Identify which cell holds the provided text, then report its [x, y] central coordinate. 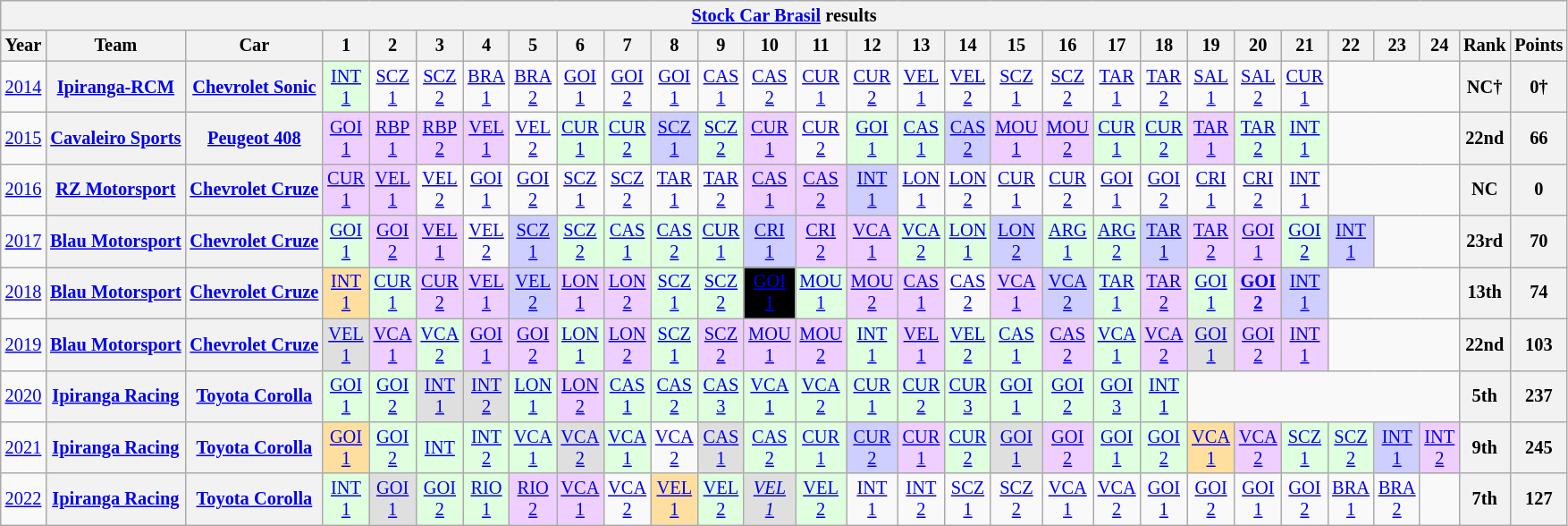
SAL2 [1259, 87]
2016 [23, 190]
Points [1538, 46]
SAL1 [1210, 87]
ARG1 [1067, 242]
5th [1484, 396]
23rd [1484, 242]
245 [1538, 447]
Team [115, 46]
3 [440, 46]
2017 [23, 242]
17 [1117, 46]
CAS3 [721, 396]
9th [1484, 447]
2020 [23, 396]
RZ Motorsport [115, 190]
INT [440, 447]
13 [921, 46]
21 [1305, 46]
0† [1538, 87]
CUR3 [968, 396]
12 [873, 46]
22 [1351, 46]
2 [393, 46]
66 [1538, 138]
NC† [1484, 87]
GOI3 [1117, 396]
10 [769, 46]
4 [486, 46]
RBP1 [393, 138]
NC [1484, 190]
16 [1067, 46]
14 [968, 46]
RIO2 [533, 499]
20 [1259, 46]
13th [1484, 293]
Cavaleiro Sports [115, 138]
2019 [23, 344]
8 [674, 46]
24 [1439, 46]
Rank [1484, 46]
0 [1538, 190]
11 [821, 46]
15 [1016, 46]
19 [1210, 46]
2014 [23, 87]
Ipiranga-RCM [115, 87]
7 [628, 46]
Year [23, 46]
ARG2 [1117, 242]
23 [1397, 46]
9 [721, 46]
103 [1538, 344]
74 [1538, 293]
1 [346, 46]
Car [255, 46]
7th [1484, 499]
237 [1538, 396]
5 [533, 46]
2021 [23, 447]
Peugeot 408 [255, 138]
2022 [23, 499]
2018 [23, 293]
18 [1164, 46]
RBP2 [440, 138]
127 [1538, 499]
Stock Car Brasil results [785, 15]
RIO1 [486, 499]
2015 [23, 138]
70 [1538, 242]
6 [581, 46]
Chevrolet Sonic [255, 87]
